Capture the cell that displays the provided text and extract its (X, Y) central coordinate. 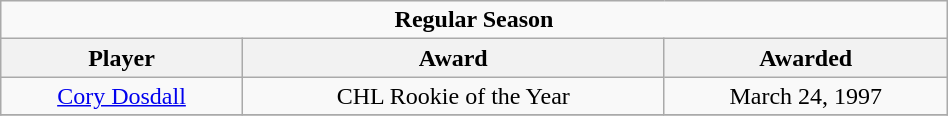
March 24, 1997 (806, 96)
Awarded (806, 58)
Player (122, 58)
Regular Season (474, 20)
Cory Dosdall (122, 96)
CHL Rookie of the Year (453, 96)
Award (453, 58)
